From the cell containing the given text, extract its center point as [x, y] coordinate. 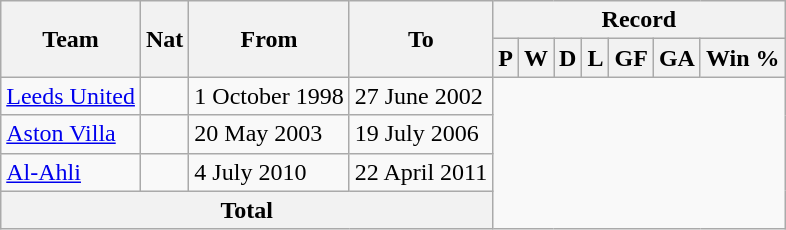
D [568, 58]
From [269, 39]
W [536, 58]
Win % [742, 58]
27 June 2002 [421, 96]
1 October 1998 [269, 96]
GA [676, 58]
To [421, 39]
Leeds United [71, 96]
GF [631, 58]
19 July 2006 [421, 134]
22 April 2011 [421, 172]
4 July 2010 [269, 172]
Total [247, 210]
Aston Villa [71, 134]
Nat [164, 39]
Record [639, 20]
Team [71, 39]
20 May 2003 [269, 134]
L [596, 58]
P [506, 58]
Al-Ahli [71, 172]
